Provide the [x, y] coordinate of the cell's center where the given text is located.  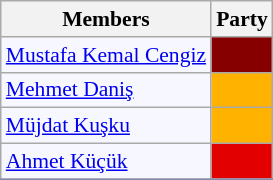
Mustafa Kemal Cengiz [106, 55]
Party [242, 19]
Müjdat Kuşku [106, 126]
Members [106, 19]
Mehmet Daniş [106, 90]
Ahmet Küçük [106, 162]
